Detect which cell encompasses the target text, then output its [x, y] center coordinate. 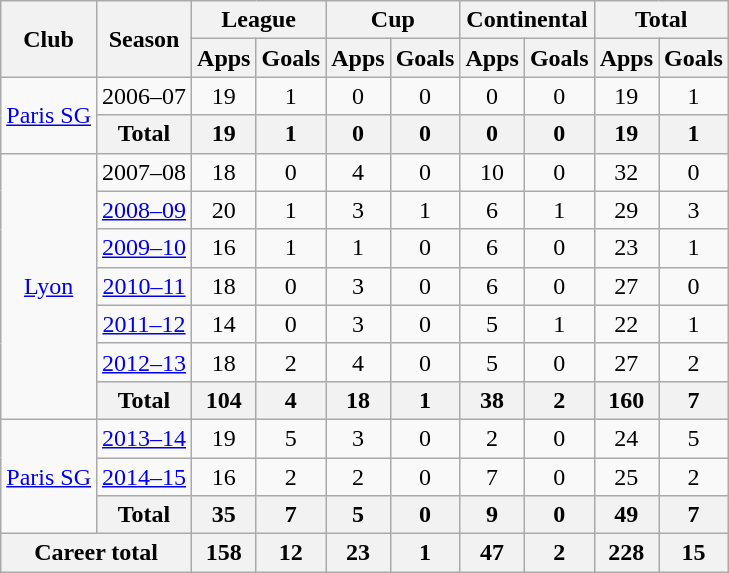
Lyon [49, 286]
10 [492, 172]
20 [224, 210]
15 [694, 553]
Career total [96, 553]
Continental [527, 20]
160 [626, 400]
29 [626, 210]
25 [626, 477]
2009–10 [144, 248]
38 [492, 400]
12 [291, 553]
228 [626, 553]
104 [224, 400]
Season [144, 39]
Club [49, 39]
49 [626, 515]
2014–15 [144, 477]
2013–14 [144, 438]
22 [626, 324]
2010–11 [144, 286]
2012–13 [144, 362]
14 [224, 324]
24 [626, 438]
32 [626, 172]
9 [492, 515]
2011–12 [144, 324]
League [259, 20]
2006–07 [144, 96]
2008–09 [144, 210]
2007–08 [144, 172]
47 [492, 553]
35 [224, 515]
Cup [393, 20]
158 [224, 553]
